Provide the [X, Y] coordinate of the cell's center where the given text is located.  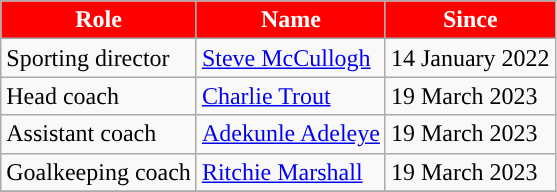
Since [470, 20]
Name [290, 20]
Goalkeeping coach [99, 172]
Adekunle Adeleye [290, 134]
Charlie Trout [290, 96]
Head coach [99, 96]
Assistant coach [99, 134]
Steve McCullogh [290, 58]
14 January 2022 [470, 58]
Role [99, 20]
Sporting director [99, 58]
Ritchie Marshall [290, 172]
